Extract the [X, Y] coordinate from the center of the cell holding the provided text.  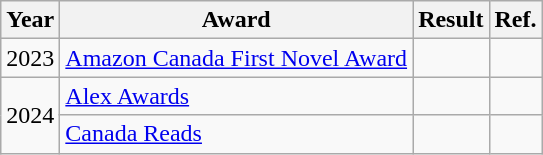
Year [30, 20]
2024 [30, 115]
Ref. [516, 20]
Award [236, 20]
Result [451, 20]
Canada Reads [236, 134]
2023 [30, 58]
Amazon Canada First Novel Award [236, 58]
Alex Awards [236, 96]
